Scan for the cell matching the given text and deliver its (x, y) coordinate at center. 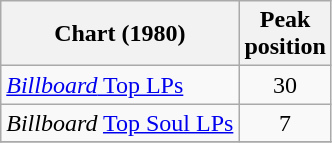
Chart (1980) (120, 34)
Peak position (285, 34)
Billboard Top Soul LPs (120, 123)
30 (285, 85)
Billboard Top LPs (120, 85)
7 (285, 123)
